Capture the cell that displays the provided text and extract its (X, Y) central coordinate. 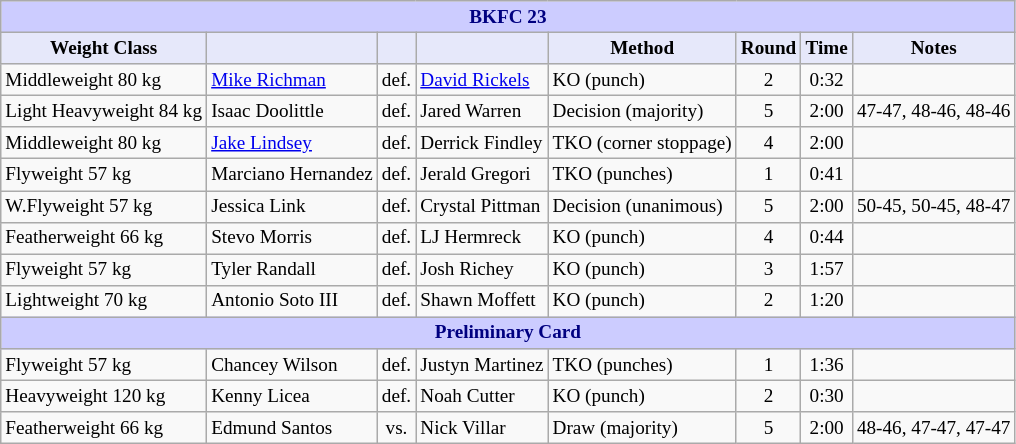
Weight Class (104, 48)
David Rickels (482, 80)
Mike Richman (292, 80)
Nick Villar (482, 428)
Draw (majority) (642, 428)
Preliminary Card (508, 333)
Light Heavyweight 84 kg (104, 111)
1:36 (826, 365)
TKO (corner stoppage) (642, 143)
Jerald Gregori (482, 175)
Heavyweight 120 kg (104, 396)
Jake Lindsey (292, 143)
1:20 (826, 301)
0:32 (826, 80)
Kenny Licea (292, 396)
Justyn Martinez (482, 365)
Edmund Santos (292, 428)
0:41 (826, 175)
Josh Richey (482, 270)
3 (768, 270)
Marciano Hernandez (292, 175)
Jared Warren (482, 111)
Shawn Moffett (482, 301)
vs. (396, 428)
BKFC 23 (508, 17)
Crystal Pittman (482, 206)
Decision (unanimous) (642, 206)
Method (642, 48)
Antonio Soto III (292, 301)
W.Flyweight 57 kg (104, 206)
Chancey Wilson (292, 365)
Time (826, 48)
Noah Cutter (482, 396)
48-46, 47-47, 47-47 (934, 428)
Decision (majority) (642, 111)
Derrick Findley (482, 143)
LJ Hermreck (482, 238)
0:44 (826, 238)
0:30 (826, 396)
Jessica Link (292, 206)
1:57 (826, 270)
Tyler Randall (292, 270)
Notes (934, 48)
Stevo Morris (292, 238)
Isaac Doolittle (292, 111)
Round (768, 48)
Lightweight 70 kg (104, 301)
50-45, 50-45, 48-47 (934, 206)
47-47, 48-46, 48-46 (934, 111)
